Detect which cell encompasses the target text, then output its [x, y] center coordinate. 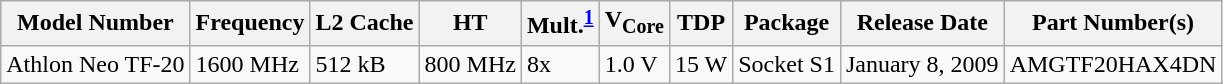
TDP [700, 24]
AMGTF20HAX4DN [1113, 64]
VCore [634, 24]
January 8, 2009 [922, 64]
Frequency [250, 24]
Part Number(s) [1113, 24]
HT [470, 24]
1.0 V [634, 64]
Package [787, 24]
L2 Cache [364, 24]
Athlon Neo TF-20 [96, 64]
512 kB [364, 64]
Socket S1 [787, 64]
Model Number [96, 24]
1600 MHz [250, 64]
8x [560, 64]
Mult.1 [560, 24]
Release Date [922, 24]
800 MHz [470, 64]
15 W [700, 64]
